Output the [x, y] coordinate of the center of the cell containing the given text.  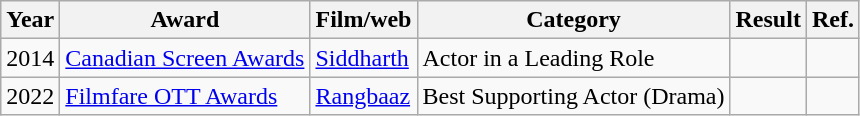
Rangbaaz [364, 96]
Result [768, 20]
Best Supporting Actor (Drama) [574, 96]
Siddharth [364, 58]
Ref. [832, 20]
2014 [30, 58]
Year [30, 20]
Award [185, 20]
Category [574, 20]
Film/web [364, 20]
2022 [30, 96]
Canadian Screen Awards [185, 58]
Actor in a Leading Role [574, 58]
Filmfare OTT Awards [185, 96]
